Extract the (X, Y) coordinate from the center of the cell holding the provided text.  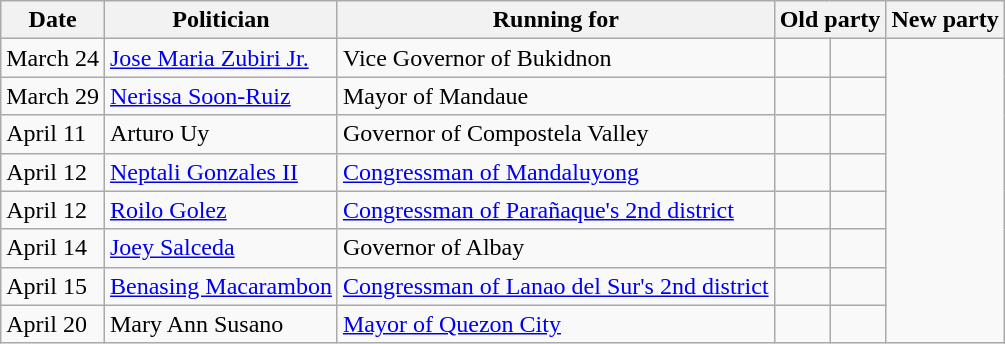
Congressman of Lanao del Sur's 2nd district (556, 286)
March 29 (53, 96)
Vice Governor of Bukidnon (556, 58)
Jose Maria Zubiri Jr. (220, 58)
Arturo Uy (220, 134)
Roilo Golez (220, 210)
Congressman of Mandaluyong (556, 172)
Mary Ann Susano (220, 324)
Governor of Albay (556, 248)
April 15 (53, 286)
Date (53, 20)
Congressman of Parañaque's 2nd district (556, 210)
Governor of Compostela Valley (556, 134)
Running for (556, 20)
Joey Salceda (220, 248)
March 24 (53, 58)
Old party (830, 20)
April 11 (53, 134)
Politician (220, 20)
Mayor of Mandaue (556, 96)
April 14 (53, 248)
April 20 (53, 324)
Nerissa Soon-Ruiz (220, 96)
Mayor of Quezon City (556, 324)
New party (945, 20)
Benasing Macarambon (220, 286)
Neptali Gonzales II (220, 172)
